Detect which cell encompasses the target text, then output its [x, y] center coordinate. 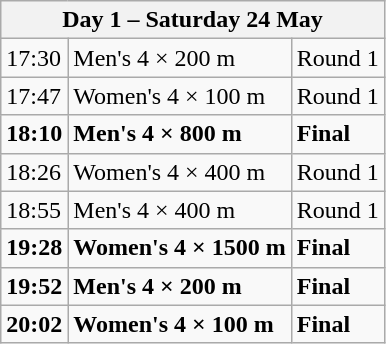
18:26 [34, 172]
19:28 [34, 248]
Men's 4 × 400 m [180, 210]
Day 1 – Saturday 24 May [193, 20]
17:30 [34, 58]
Women's 4 × 1500 m [180, 248]
18:10 [34, 134]
Men's 4 × 800 m [180, 134]
19:52 [34, 286]
17:47 [34, 96]
18:55 [34, 210]
20:02 [34, 324]
Women's 4 × 400 m [180, 172]
